From the cell containing the given text, extract its center point as [X, Y] coordinate. 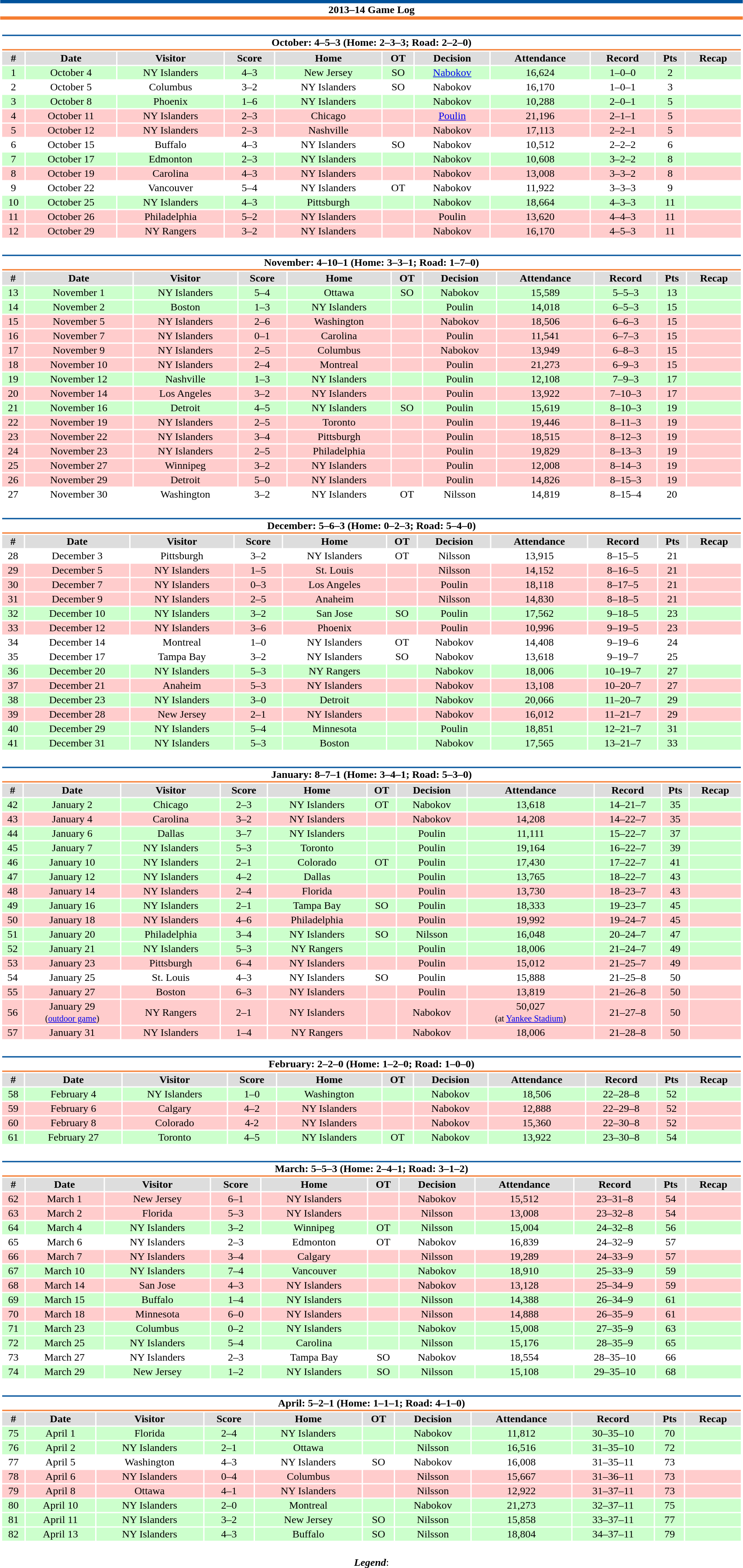
8–17–5 [623, 585]
1 [13, 73]
March 14 [65, 1286]
19,446 [545, 422]
November 7 [79, 336]
December 10 [77, 613]
October: 4–5–3 (Home: 2–3–3; Road: 2–2–0) [371, 43]
21–27–8 [628, 1012]
11,922 [540, 188]
28 [13, 556]
13,915 [539, 556]
10,288 [540, 102]
21–24–7 [628, 949]
0–1 [262, 336]
19,829 [545, 451]
12–21–7 [623, 729]
November 16 [79, 408]
18,664 [540, 202]
December 31 [77, 743]
15,589 [545, 293]
16 [13, 336]
6–5–3 [626, 307]
3–6 [258, 628]
20,066 [539, 700]
32–37–11 [613, 1506]
18–23–7 [628, 891]
April 2 [60, 1448]
February 27 [73, 1137]
23–30–8 [621, 1137]
10,608 [540, 159]
March 18 [65, 1314]
January 6 [72, 833]
4–4–3 [623, 217]
62 [13, 1199]
12,888 [537, 1108]
18,515 [545, 437]
11,541 [545, 336]
December 28 [77, 715]
April 11 [60, 1520]
1–0–0 [623, 73]
2–2–1 [623, 131]
December 5 [77, 571]
18,851 [539, 729]
December 7 [77, 585]
January 7 [72, 848]
74 [13, 1372]
13,620 [540, 217]
12,108 [545, 379]
18,910 [524, 1271]
25–34–9 [615, 1286]
April 1 [60, 1433]
7–9–3 [626, 379]
17,430 [530, 862]
16,012 [539, 715]
14,826 [545, 480]
1–2 [236, 1372]
March 29 [65, 1372]
8–11–3 [626, 422]
February 4 [73, 1094]
3–2–2 [623, 159]
March 4 [65, 1228]
19–24–7 [628, 920]
55 [12, 992]
4–5–3 [623, 231]
17,562 [539, 613]
January: 8–7–1 (Home: 3–4–1; Road: 5–3–0) [371, 774]
January 25 [72, 977]
21–25–8 [628, 977]
14,819 [545, 495]
78 [13, 1477]
April 10 [60, 1506]
3–3–3 [623, 188]
14,018 [545, 307]
80 [13, 1506]
27–35–9 [615, 1328]
14–22–7 [628, 819]
34–37–11 [613, 1534]
15,667 [521, 1477]
December: 5–6–3 (Home: 0–2–3; Road: 5–4–0) [371, 526]
3–0 [258, 700]
6–6–3 [626, 322]
8–13–3 [626, 451]
December 20 [77, 671]
November 10 [79, 364]
46 [12, 862]
November 1 [79, 293]
January 16 [72, 906]
November 30 [79, 495]
10–19–7 [623, 671]
February 8 [73, 1123]
24–32–9 [615, 1242]
25–33–9 [615, 1271]
8–12–3 [626, 437]
31–35–11 [613, 1462]
18–22–7 [628, 877]
3–7 [244, 833]
November 23 [79, 451]
15,004 [524, 1228]
44 [12, 833]
32 [13, 613]
1–5 [258, 571]
13,949 [545, 351]
15,360 [537, 1123]
17,565 [539, 743]
40 [13, 729]
6–3 [244, 992]
14,152 [539, 571]
6–0 [236, 1314]
13,128 [524, 1286]
18 [13, 364]
March 6 [65, 1242]
October 4 [71, 73]
26 [13, 480]
18,804 [521, 1534]
7–10–3 [626, 393]
64 [13, 1228]
31–35–10 [613, 1448]
9–19–7 [623, 657]
67 [13, 1271]
1–6 [249, 102]
April 13 [60, 1534]
December 21 [77, 686]
8–15–4 [626, 495]
November 22 [79, 437]
November 29 [79, 480]
20–24–7 [628, 935]
October 8 [71, 102]
April: 5–2–1 (Home: 1–1–1; Road: 4–1–0) [371, 1403]
14 [13, 307]
14,830 [539, 599]
12 [13, 231]
2–1–1 [623, 116]
18,118 [539, 585]
April 5 [60, 1462]
5–2 [249, 217]
8–16–5 [623, 571]
10 [13, 202]
58 [13, 1094]
February 6 [73, 1108]
10–20–7 [623, 686]
7–4 [236, 1271]
March 2 [65, 1213]
22–30–8 [621, 1123]
81 [13, 1520]
15,858 [521, 1520]
69 [13, 1300]
8–15–5 [623, 556]
71 [13, 1328]
11,812 [521, 1433]
31–37–11 [613, 1491]
January 31 [72, 1032]
8–14–3 [626, 466]
March 10 [65, 1271]
January 29(outdoor game) [72, 1012]
22–29–8 [621, 1108]
15,012 [530, 963]
10,996 [539, 628]
December 14 [77, 642]
December 17 [77, 657]
15,108 [524, 1372]
January 4 [72, 819]
October 19 [71, 173]
4 [13, 116]
January 12 [72, 877]
March 25 [65, 1343]
26–34–9 [615, 1300]
6–1 [236, 1199]
15,619 [545, 408]
January 10 [72, 862]
16,839 [524, 1242]
13,108 [539, 686]
31–36–11 [613, 1477]
21–25–7 [628, 963]
26–35–9 [615, 1314]
6–9–3 [626, 364]
March 7 [65, 1257]
2–0–1 [623, 102]
18,333 [530, 906]
January 18 [72, 920]
15,888 [530, 977]
2–6 [262, 322]
October 25 [71, 202]
13,730 [530, 891]
February: 2–2–0 (Home: 1–2–0; Road: 1–0–0) [371, 1064]
1–0–1 [623, 87]
December 3 [77, 556]
3–3–2 [623, 173]
14,888 [524, 1314]
19,289 [524, 1257]
28–35–9 [615, 1343]
0–3 [258, 585]
19–23–7 [628, 906]
January 2 [72, 805]
53 [12, 963]
January 14 [72, 891]
6–8–3 [626, 351]
76 [13, 1448]
16,008 [521, 1462]
9–19–5 [623, 628]
13,765 [530, 877]
2013–14 Game Log [371, 10]
0–2 [236, 1328]
13–21–7 [623, 743]
42 [12, 805]
January 27 [72, 992]
November 27 [79, 466]
17–22–7 [628, 862]
19,164 [530, 848]
October 17 [71, 159]
24–32–8 [615, 1228]
50,027(at Yankee Stadium) [530, 1012]
December 9 [77, 599]
December 29 [77, 729]
7 [13, 159]
12,922 [521, 1491]
21–28–8 [628, 1032]
22–28–8 [621, 1094]
48 [12, 891]
8–10–3 [626, 408]
4–6 [244, 920]
22 [13, 422]
2–2–2 [623, 144]
October 15 [71, 144]
6–4 [244, 963]
33–37–11 [613, 1520]
March 23 [65, 1328]
April 8 [60, 1491]
19,992 [530, 920]
16,516 [521, 1448]
16,624 [540, 73]
2–0 [229, 1506]
October 12 [71, 131]
October 22 [71, 188]
March 27 [65, 1357]
December 23 [77, 700]
March 15 [65, 1300]
March: 5–5–3 (Home: 2–4–1; Road: 3–1–2) [371, 1169]
March 1 [65, 1199]
82 [13, 1534]
October 5 [71, 87]
November 19 [79, 422]
15–22–7 [628, 833]
16–22–7 [628, 848]
21,196 [540, 116]
November 12 [79, 379]
38 [13, 700]
13,819 [530, 992]
4–3–3 [623, 202]
October 26 [71, 217]
November 14 [79, 393]
23–32–8 [615, 1213]
51 [12, 935]
14,208 [530, 819]
December 12 [77, 628]
36 [13, 671]
November: 4–10–1 (Home: 3–3–1; Road: 1–7–0) [371, 263]
12,008 [545, 466]
4–1 [229, 1491]
5–0 [262, 480]
14,388 [524, 1300]
8–15–3 [626, 480]
0–4 [229, 1477]
11–20–7 [623, 700]
November 9 [79, 351]
34 [13, 642]
January 23 [72, 963]
30 [13, 585]
6–7–3 [626, 336]
28–35–10 [615, 1357]
October 29 [71, 231]
15,176 [524, 1343]
14,408 [539, 642]
9–19–6 [623, 642]
January 20 [72, 935]
23–31–8 [615, 1199]
5–5–3 [626, 293]
October 11 [71, 116]
4-2 [252, 1123]
18,554 [524, 1357]
17,113 [540, 131]
11,111 [530, 833]
9–18–5 [623, 613]
November 5 [79, 322]
November 2 [79, 307]
January 21 [72, 949]
60 [13, 1123]
10,512 [540, 144]
15,512 [524, 1199]
29–35–10 [615, 1372]
30–35–10 [613, 1433]
14–21–7 [628, 805]
April 6 [60, 1477]
21–26–8 [628, 992]
15,008 [524, 1328]
24–33–9 [615, 1257]
8–18–5 [623, 599]
11–21–7 [623, 715]
16,048 [530, 935]
